Identify which cell holds the provided text, then report its (x, y) central coordinate. 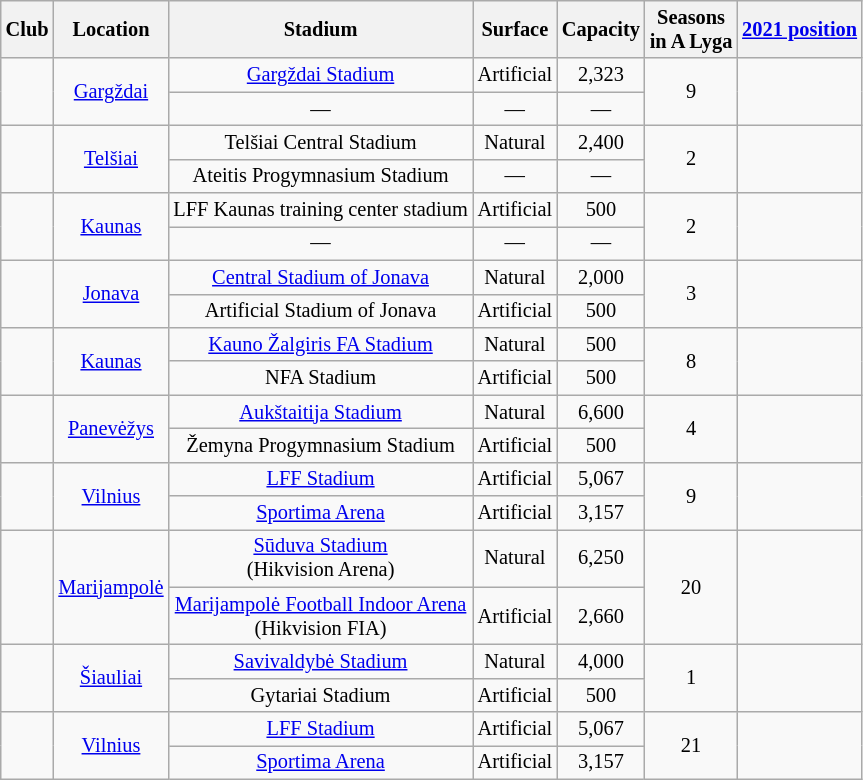
Kauno Žalgiris FA Stadium (320, 344)
Sūduva Stadium (Hikvision Arena) (320, 558)
Gargždai Stadium (320, 75)
6,600 (601, 412)
Location (110, 29)
8 (691, 360)
2,400 (601, 142)
Žemyna Progymnasium Stadium (320, 445)
Savivaldybė Stadium (320, 661)
Jonava (110, 294)
2,000 (601, 277)
3 (691, 294)
Gytariai Stadium (320, 695)
LFF Kaunas training center stadium (320, 210)
Telšiai Central Stadium (320, 142)
Telšiai (110, 158)
20 (691, 586)
Marijampolė (110, 586)
Artificial Stadium of Jonava (320, 311)
NFA Stadium (320, 378)
Seasons in A Lyga (691, 29)
Marijampolė Football Indoor Arena (Hikvision FIA) (320, 616)
Aukštaitija Stadium (320, 412)
4 (691, 428)
Šiauliai (110, 678)
6,250 (601, 558)
1 (691, 678)
21 (691, 746)
Capacity (601, 29)
Ateitis Progymnasium Stadium (320, 176)
2021 position (800, 29)
Central Stadium of Jonava (320, 277)
Gargždai (110, 92)
Stadium (320, 29)
Club (28, 29)
4,000 (601, 661)
2,660 (601, 616)
2,323 (601, 75)
Panevėžys (110, 428)
Surface (515, 29)
